Scan for the cell matching the given text and deliver its [X, Y] coordinate at center. 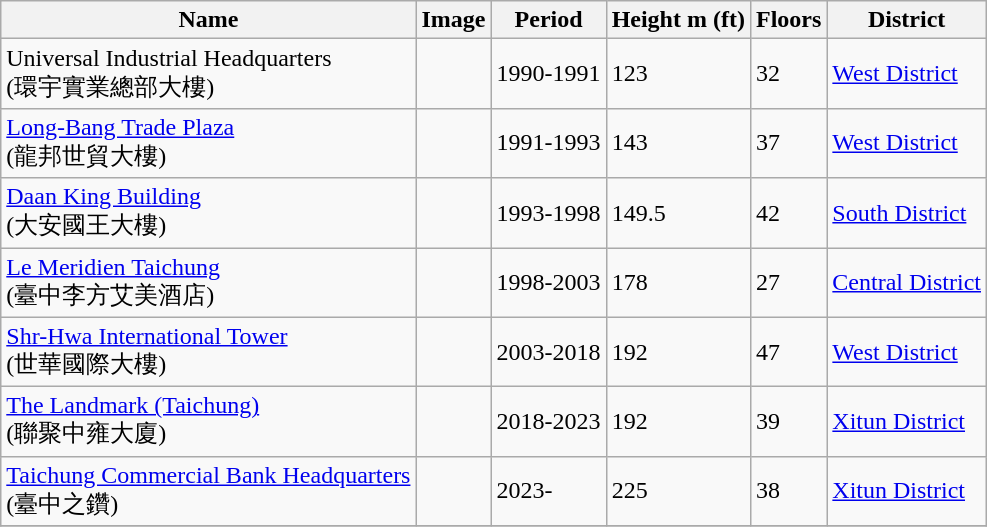
Universal Industrial Headquarters (環宇實業總部大樓) [208, 74]
42 [788, 213]
District [907, 20]
Height m (ft) [678, 20]
149.5 [678, 213]
1990-1991 [548, 74]
South District [907, 213]
Central District [907, 283]
1993-1998 [548, 213]
Taichung Commercial Bank Headquarters (臺中之鑽) [208, 491]
143 [678, 143]
37 [788, 143]
Period [548, 20]
38 [788, 491]
123 [678, 74]
32 [788, 74]
The Landmark (Taichung) (聯聚中雍大廈) [208, 422]
27 [788, 283]
2018-2023 [548, 422]
1991-1993 [548, 143]
Image [454, 20]
Shr-Hwa International Tower (世華國際大樓) [208, 352]
1998-2003 [548, 283]
Daan King Building (大安國王大樓) [208, 213]
Long-Bang Trade Plaza (龍邦世貿大樓) [208, 143]
Name [208, 20]
Le Meridien Taichung (臺中李方艾美酒店) [208, 283]
Floors [788, 20]
47 [788, 352]
2023- [548, 491]
178 [678, 283]
2003-2018 [548, 352]
39 [788, 422]
225 [678, 491]
